Detect which cell encompasses the target text, then output its (X, Y) center coordinate. 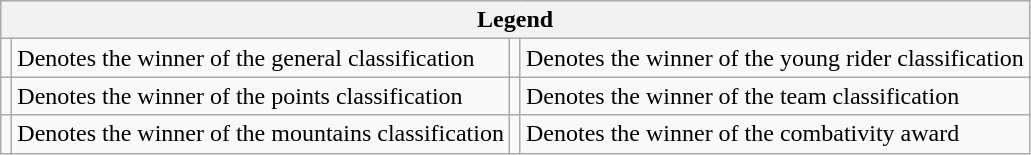
Denotes the winner of the general classification (261, 58)
Denotes the winner of the combativity award (774, 134)
Legend (516, 20)
Denotes the winner of the mountains classification (261, 134)
Denotes the winner of the young rider classification (774, 58)
Denotes the winner of the team classification (774, 96)
Denotes the winner of the points classification (261, 96)
